Determine the [X, Y] coordinate at the center of the cell enclosing the given text.  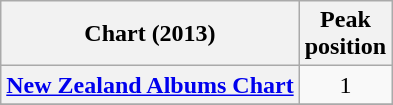
New Zealand Albums Chart [150, 85]
Chart (2013) [150, 34]
Peakposition [345, 34]
1 [345, 85]
